For the text-containing cell, return its midpoint in [X, Y] coordinate format. 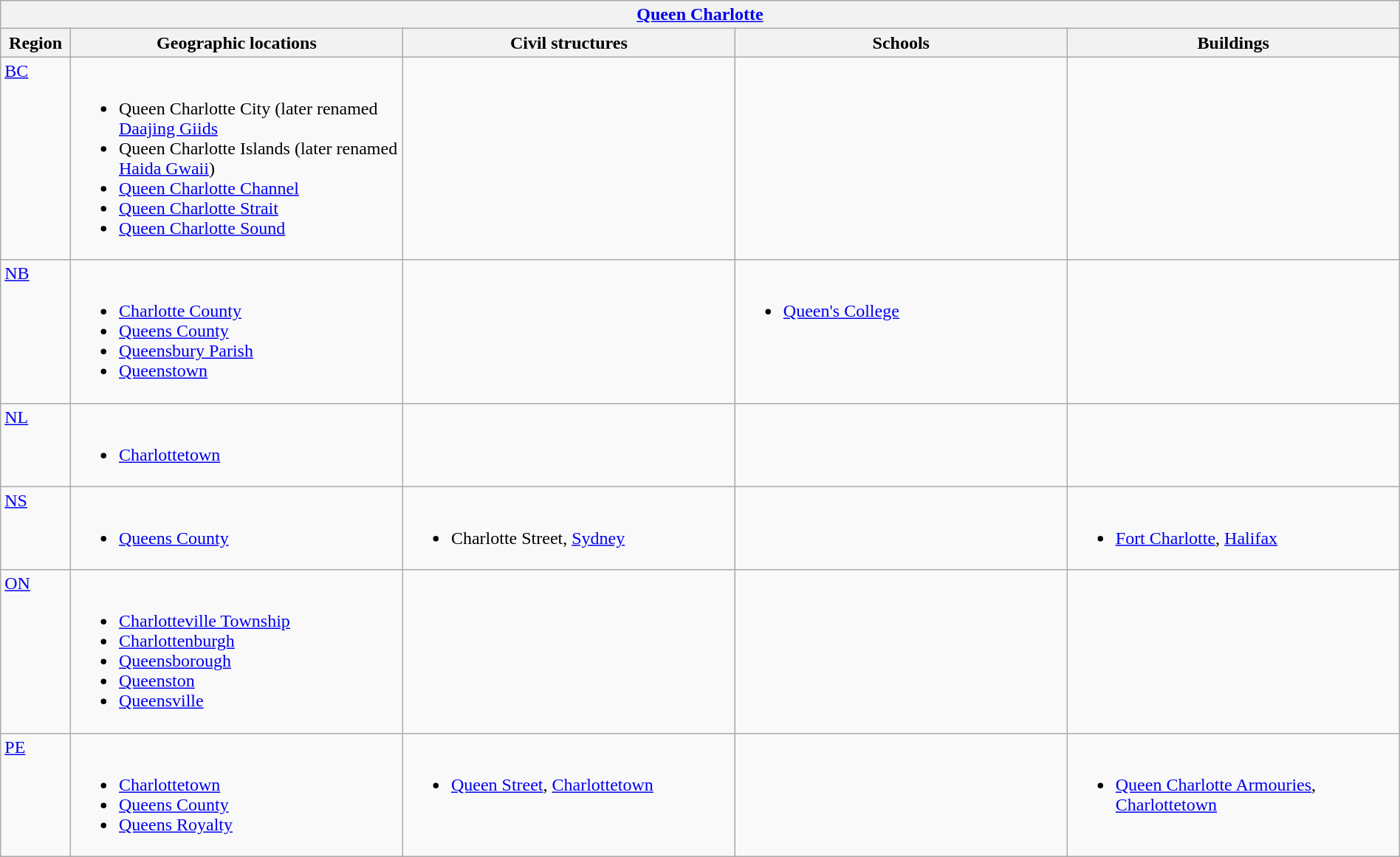
Queen Charlotte [700, 15]
NS [35, 529]
Queens County [236, 529]
ON [35, 651]
PE [35, 794]
Fort Charlotte, Halifax [1233, 529]
Charlotteville TownshipCharlottenburghQueensboroughQueenstonQueensville [236, 651]
Buildings [1233, 43]
NB [35, 331]
Queen Street, Charlottetown [569, 794]
NL [35, 444]
Schools [901, 43]
Queen Charlotte Armouries, Charlottetown [1233, 794]
Queen's College [901, 331]
CharlottetownQueens CountyQueens Royalty [236, 794]
Geographic locations [236, 43]
Charlotte CountyQueens CountyQueensbury ParishQueenstown [236, 331]
BC [35, 158]
Charlottetown [236, 444]
Region [35, 43]
Charlotte Street, Sydney [569, 529]
Civil structures [569, 43]
